Provide the (X, Y) coordinate of the cell's center where the given text is located.  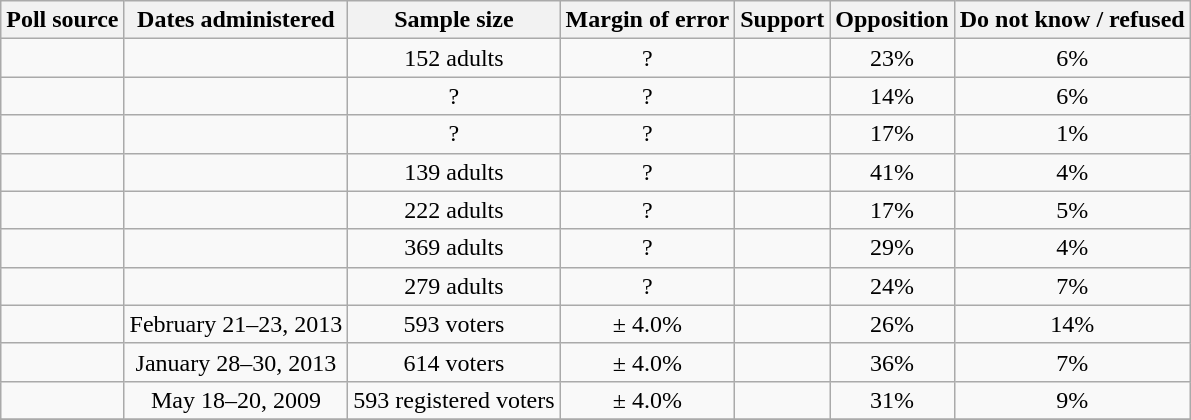
9% (1072, 400)
279 adults (454, 286)
23% (892, 58)
29% (892, 248)
1% (1072, 134)
41% (892, 172)
Margin of error (648, 20)
152 adults (454, 58)
36% (892, 362)
Sample size (454, 20)
222 adults (454, 210)
Poll source (62, 20)
593 registered voters (454, 400)
February 21–23, 2013 (236, 324)
5% (1072, 210)
Do not know / refused (1072, 20)
May 18–20, 2009 (236, 400)
26% (892, 324)
31% (892, 400)
January 28–30, 2013 (236, 362)
614 voters (454, 362)
369 adults (454, 248)
Dates administered (236, 20)
Support (782, 20)
139 adults (454, 172)
593 voters (454, 324)
24% (892, 286)
Opposition (892, 20)
